Scan for the cell matching the given text and deliver its (x, y) coordinate at center. 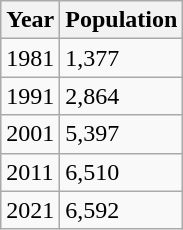
2011 (30, 172)
6,510 (122, 172)
6,592 (122, 210)
1,377 (122, 58)
1981 (30, 58)
Year (30, 20)
2001 (30, 134)
1991 (30, 96)
5,397 (122, 134)
Population (122, 20)
2021 (30, 210)
2,864 (122, 96)
